Capture the cell that displays the provided text and extract its [x, y] central coordinate. 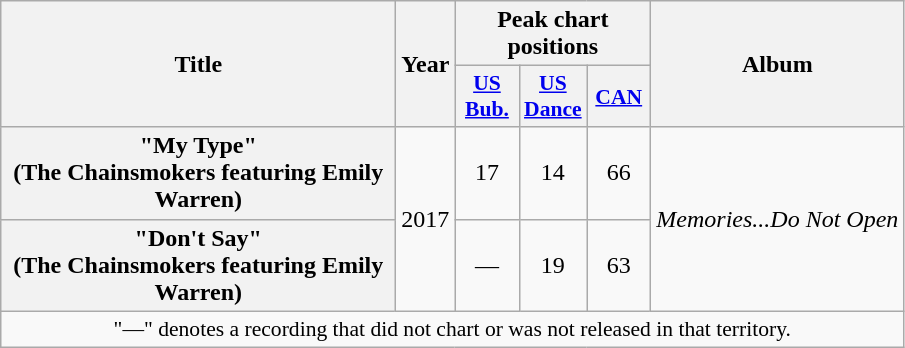
66 [619, 173]
"—" denotes a recording that did not chart or was not released in that territory. [452, 329]
CAN [619, 96]
Year [426, 64]
Album [778, 64]
14 [553, 173]
17 [487, 173]
2017 [426, 219]
63 [619, 265]
— [487, 265]
USBub. [487, 96]
19 [553, 265]
Memories...Do Not Open [778, 219]
USDance [553, 96]
Title [198, 64]
"My Type"(The Chainsmokers featuring Emily Warren) [198, 173]
"Don't Say"(The Chainsmokers featuring Emily Warren) [198, 265]
Peak chart positions [553, 34]
